Scan for the cell matching the given text and deliver its (x, y) coordinate at center. 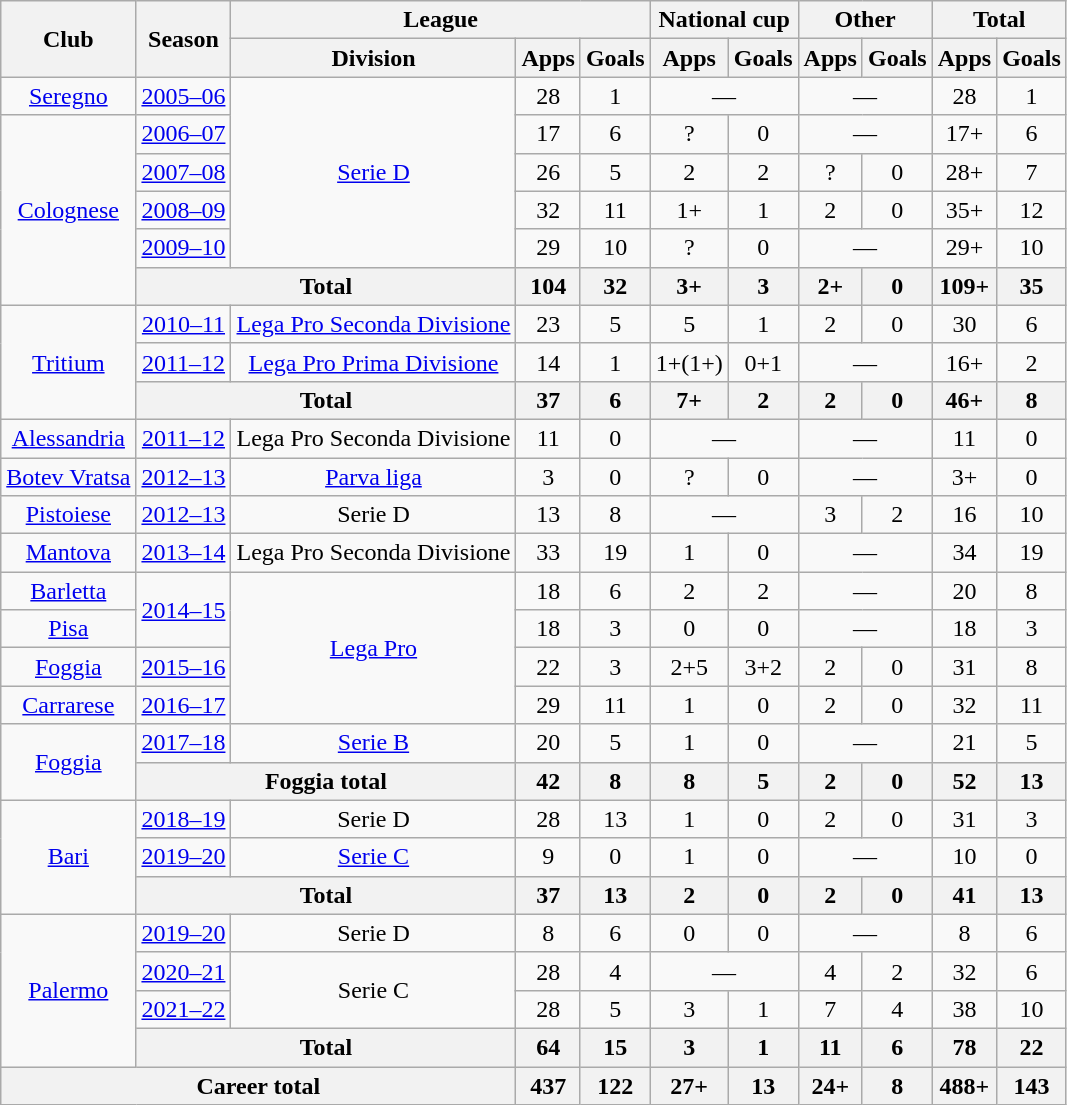
104 (548, 286)
Mantova (68, 553)
Seregno (68, 96)
2005–06 (184, 96)
33 (548, 553)
Alessandria (68, 438)
488+ (964, 1085)
2009–10 (184, 248)
Other (865, 20)
2014–15 (184, 610)
Lega Pro (374, 648)
16+ (964, 362)
Serie B (374, 743)
38 (964, 1009)
17+ (964, 134)
2017–18 (184, 743)
7+ (689, 400)
0+1 (763, 362)
24+ (830, 1085)
Parva liga (374, 477)
12 (1032, 210)
2007–08 (184, 172)
14 (548, 362)
1+(1+) (689, 362)
Botev Vratsa (68, 477)
Foggia total (326, 781)
2013–14 (184, 553)
143 (1032, 1085)
Pisa (68, 629)
League (440, 20)
2008–09 (184, 210)
Palermo (68, 990)
26 (548, 172)
Pistoiese (68, 515)
2006–07 (184, 134)
78 (964, 1047)
2021–22 (184, 1009)
15 (615, 1047)
2010–11 (184, 324)
21 (964, 743)
9 (548, 857)
42 (548, 781)
Club (68, 39)
28+ (964, 172)
23 (548, 324)
16 (964, 515)
64 (548, 1047)
Barletta (68, 591)
2015–16 (184, 667)
Tritium (68, 362)
3+2 (763, 667)
Lega Pro Prima Divisione (374, 362)
34 (964, 553)
Season (184, 39)
17 (548, 134)
1+ (689, 210)
35+ (964, 210)
Colognese (68, 210)
2016–17 (184, 705)
109+ (964, 286)
35 (1032, 286)
27+ (689, 1085)
52 (964, 781)
Bari (68, 857)
2018–19 (184, 819)
46+ (964, 400)
437 (548, 1085)
29+ (964, 248)
Career total (258, 1085)
Division (374, 58)
41 (964, 895)
Carrarese (68, 705)
2020–21 (184, 971)
30 (964, 324)
National cup (724, 20)
2+ (830, 286)
122 (615, 1085)
2+5 (689, 667)
